Detect which cell encompasses the target text, then output its [X, Y] center coordinate. 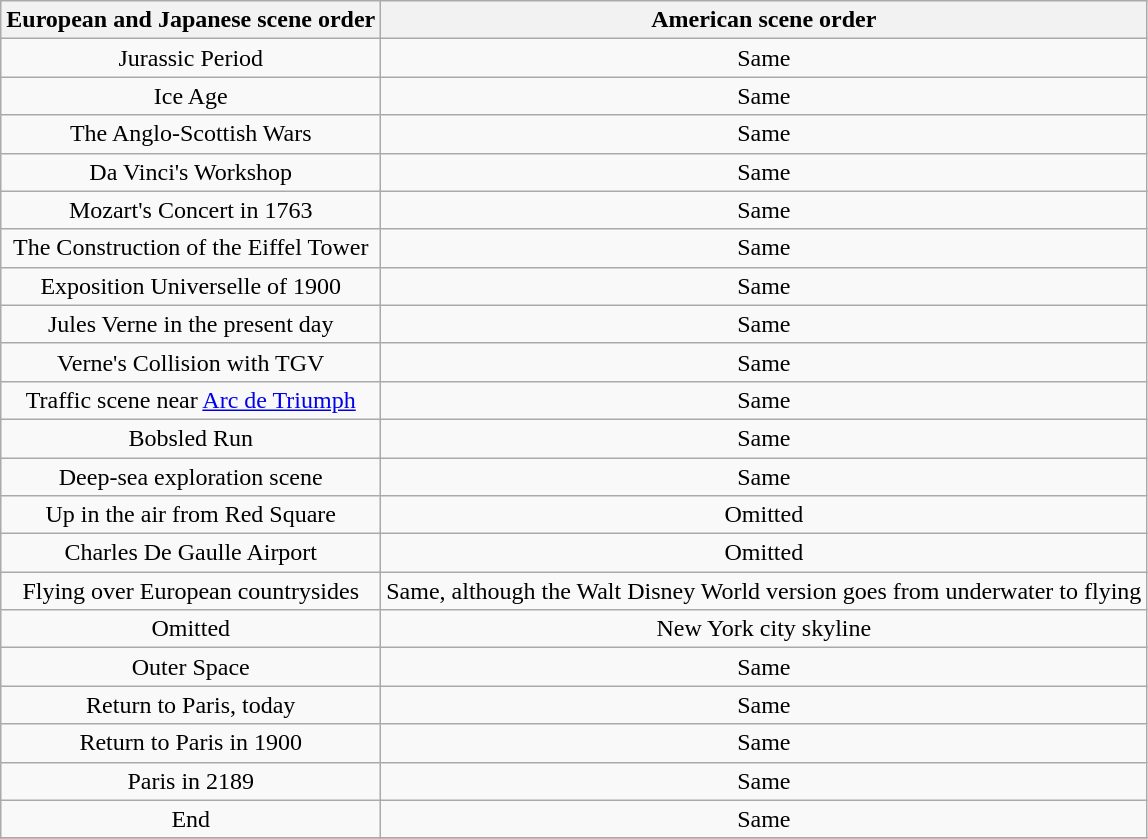
Jules Verne in the present day [191, 324]
Flying over European countrysides [191, 591]
The Construction of the Eiffel Tower [191, 248]
New York city skyline [764, 629]
Return to Paris, today [191, 705]
Same, although the Walt Disney World version goes from underwater to flying [764, 591]
Mozart's Concert in 1763 [191, 210]
Deep-sea exploration scene [191, 477]
Paris in 2189 [191, 781]
Return to Paris in 1900 [191, 743]
Traffic scene near Arc de Triumph [191, 400]
European and Japanese scene order [191, 20]
Verne's Collision with TGV [191, 362]
Bobsled Run [191, 438]
Up in the air from Red Square [191, 515]
End [191, 819]
Exposition Universelle of 1900 [191, 286]
American scene order [764, 20]
Outer Space [191, 667]
Jurassic Period [191, 58]
Charles De Gaulle Airport [191, 553]
Da Vinci's Workshop [191, 172]
The Anglo-Scottish Wars [191, 134]
Ice Age [191, 96]
